Identify which cell holds the provided text, then report its [x, y] central coordinate. 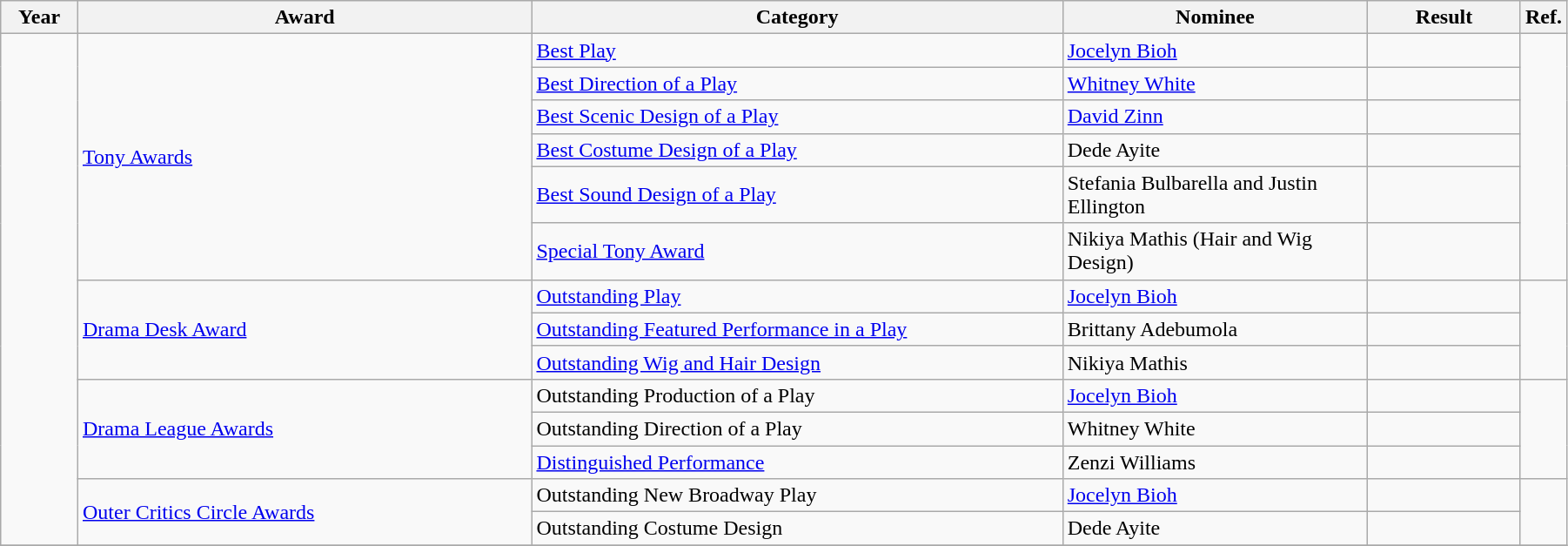
Award [305, 17]
Outstanding Play [797, 296]
Best Play [797, 51]
Best Direction of a Play [797, 84]
Best Costume Design of a Play [797, 150]
Best Sound Design of a Play [797, 195]
Best Scenic Design of a Play [797, 117]
Stefania Bulbarella and Justin Ellington [1215, 195]
Ref. [1544, 17]
Brittany Adebumola [1215, 329]
David Zinn [1215, 117]
Tony Awards [305, 157]
Nikiya Mathis (Hair and Wig Design) [1215, 251]
Special Tony Award [797, 251]
Outstanding Direction of a Play [797, 428]
Result [1444, 17]
Year [40, 17]
Drama League Awards [305, 428]
Nominee [1215, 17]
Outer Critics Circle Awards [305, 512]
Outstanding Costume Design [797, 529]
Outstanding New Broadway Play [797, 495]
Distinguished Performance [797, 462]
Outstanding Featured Performance in a Play [797, 329]
Drama Desk Award [305, 329]
Outstanding Wig and Hair Design [797, 362]
Outstanding Production of a Play [797, 395]
Nikiya Mathis [1215, 362]
Zenzi Williams [1215, 462]
Category [797, 17]
